Capture the cell that displays the provided text and extract its (x, y) central coordinate. 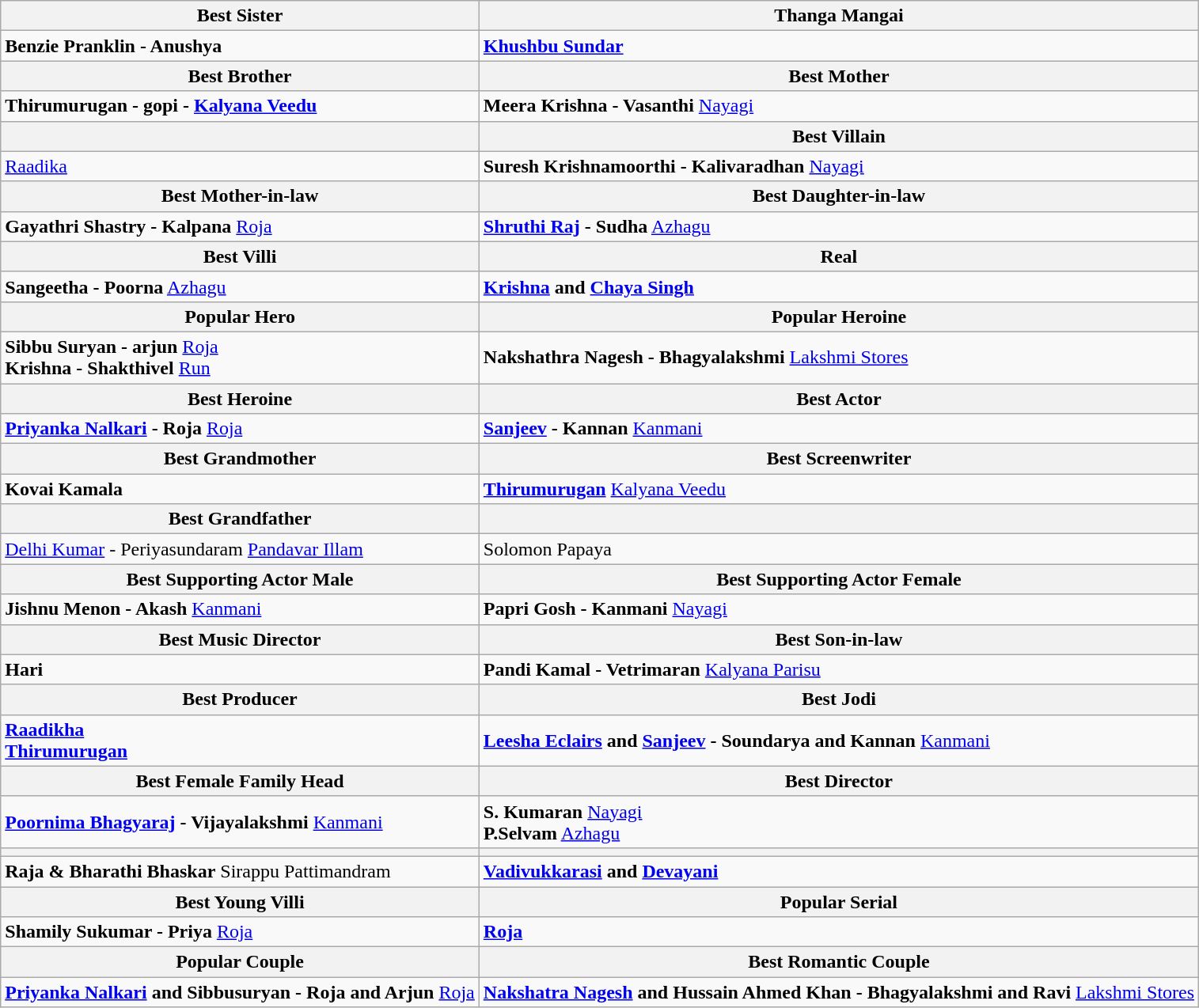
Thirumurugan Kalyana Veedu (839, 489)
Nakshatra Nagesh and Hussain Ahmed Khan - Bhagyalakshmi and Ravi Lakshmi Stores (839, 992)
Benzie Pranklin - Anushya (241, 46)
Raadika (241, 166)
Gayathri Shastry - Kalpana Roja (241, 226)
Jishnu Menon - Akash Kanmani (241, 609)
Best Music Director (241, 639)
Poornima Bhagyaraj - Vijayalakshmi Kanmani (241, 821)
Best Mother-in-law (241, 196)
Vadivukkarasi and Devayani (839, 871)
Popular Couple (241, 962)
Sangeetha - Poorna Azhagu (241, 286)
Raja & Bharathi Bhaskar Sirappu Pattimandram (241, 871)
Sibbu Suryan - arjun RojaKrishna - Shakthivel Run (241, 358)
Best Actor (839, 398)
Leesha Eclairs and Sanjeev - Soundarya and Kannan Kanmani (839, 741)
Shruthi Raj - Sudha Azhagu (839, 226)
Best Supporting Actor Female (839, 579)
Shamily Sukumar - Priya Roja (241, 932)
Meera Krishna - Vasanthi Nayagi (839, 106)
Popular Heroine (839, 316)
Priyanka Nalkari - Roja Roja (241, 429)
Hari (241, 669)
Real (839, 256)
Best Daughter-in-law (839, 196)
Krishna and Chaya Singh (839, 286)
Best Director (839, 781)
Roja (839, 932)
Delhi Kumar - Periyasundaram Pandavar Illam (241, 549)
Pandi Kamal - Vetrimaran Kalyana Parisu (839, 669)
Best Villi (241, 256)
Best Screenwriter (839, 459)
Thirumurugan - gopi - Kalyana Veedu (241, 106)
S. Kumaran NayagiP.Selvam Azhagu (839, 821)
Best Female Family Head (241, 781)
Best Grandmother (241, 459)
Papri Gosh - Kanmani Nayagi (839, 609)
Nakshathra Nagesh - Bhagyalakshmi Lakshmi Stores (839, 358)
Best Producer (241, 699)
Popular Hero (241, 316)
Suresh Krishnamoorthi - Kalivaradhan Nayagi (839, 166)
Best Son-in-law (839, 639)
Solomon Papaya (839, 549)
Sanjeev - Kannan Kanmani (839, 429)
RaadikhaThirumurugan (241, 741)
Best Mother (839, 76)
Best Brother (241, 76)
Best Romantic Couple (839, 962)
Best Grandfather (241, 519)
Popular Serial (839, 901)
Best Heroine (241, 398)
Best Supporting Actor Male (241, 579)
Khushbu Sundar (839, 46)
Kovai Kamala (241, 489)
Best Villain (839, 136)
Best Young Villi (241, 901)
Priyanka Nalkari and Sibbusuryan - Roja and Arjun Roja (241, 992)
Best Jodi (839, 699)
Thanga Mangai (839, 16)
Best Sister (241, 16)
